From the cell containing the given text, extract its center point as (x, y) coordinate. 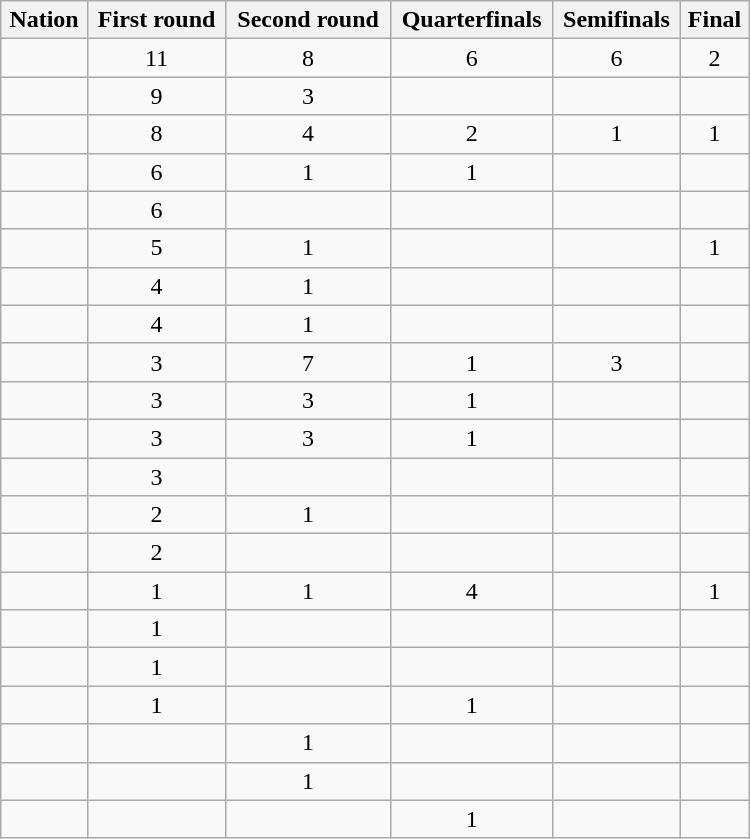
Final (714, 20)
Second round (308, 20)
9 (156, 96)
11 (156, 58)
Nation (44, 20)
Semifinals (616, 20)
First round (156, 20)
Quarterfinals (472, 20)
7 (308, 362)
5 (156, 248)
